Capture the cell that displays the provided text and extract its (X, Y) central coordinate. 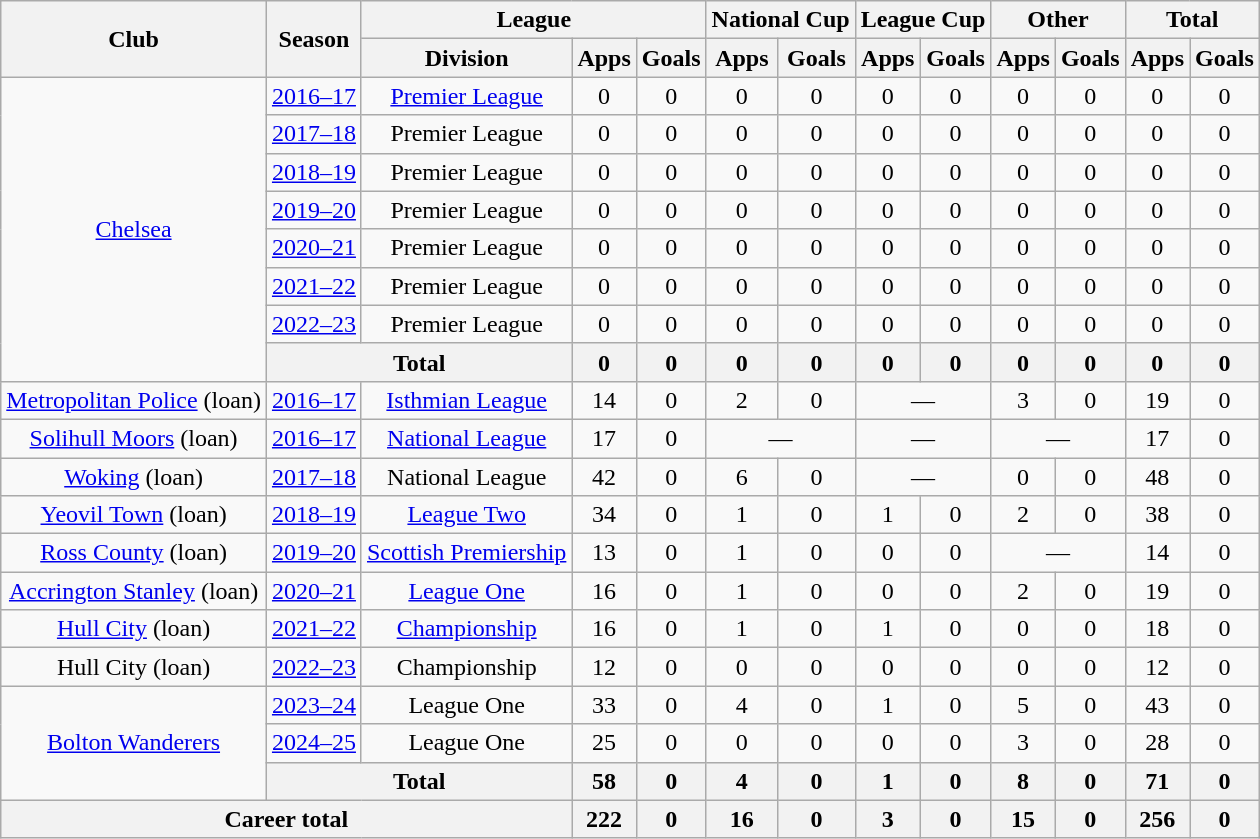
League Cup (923, 20)
Scottish Premiership (466, 553)
71 (1157, 781)
43 (1157, 705)
League Two (466, 515)
Season (314, 39)
Division (466, 58)
256 (1157, 819)
Ross County (loan) (134, 553)
Other (1058, 20)
League (534, 20)
48 (1157, 477)
Isthmian League (466, 400)
5 (1023, 705)
33 (604, 705)
38 (1157, 515)
Career total (286, 819)
25 (604, 743)
Yeovil Town (loan) (134, 515)
2024–25 (314, 743)
18 (1157, 629)
15 (1023, 819)
Accrington Stanley (loan) (134, 591)
6 (742, 477)
Woking (loan) (134, 477)
National Cup (780, 20)
42 (604, 477)
58 (604, 781)
Solihull Moors (loan) (134, 438)
Metropolitan Police (loan) (134, 400)
8 (1023, 781)
2023–24 (314, 705)
28 (1157, 743)
222 (604, 819)
Club (134, 39)
13 (604, 553)
34 (604, 515)
Bolton Wanderers (134, 743)
Chelsea (134, 229)
